Return (X, Y) of the center of cell containing provided text 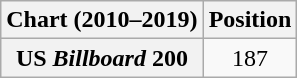
US Billboard 200 (102, 58)
Position (250, 20)
Chart (2010–2019) (102, 20)
187 (250, 58)
